Capture the cell that displays the provided text and extract its (x, y) central coordinate. 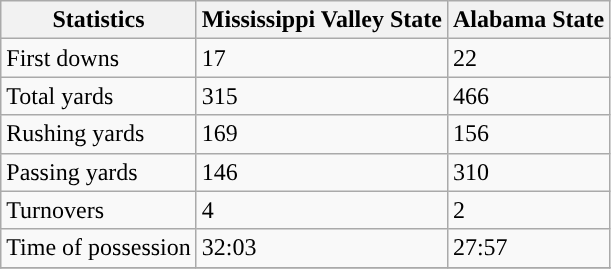
Mississippi Valley State (322, 20)
Statistics (99, 20)
315 (322, 96)
310 (528, 172)
169 (322, 134)
466 (528, 96)
156 (528, 134)
Total yards (99, 96)
2 (528, 210)
4 (322, 210)
Time of possession (99, 248)
Rushing yards (99, 134)
Turnovers (99, 210)
32:03 (322, 248)
First downs (99, 58)
17 (322, 58)
27:57 (528, 248)
Passing yards (99, 172)
Alabama State (528, 20)
22 (528, 58)
146 (322, 172)
